Locate the cell with the specified text and output its (x, y) center coordinate. 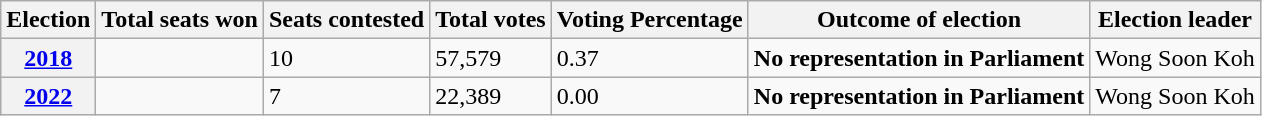
2022 (48, 96)
10 (346, 58)
22,389 (491, 96)
57,579 (491, 58)
7 (346, 96)
Seats contested (346, 20)
2018 (48, 58)
Election leader (1175, 20)
Outcome of election (918, 20)
Voting Percentage (650, 20)
Total seats won (180, 20)
Election (48, 20)
0.37 (650, 58)
Total votes (491, 20)
0.00 (650, 96)
